From the cell containing the given text, extract its center point as (X, Y) coordinate. 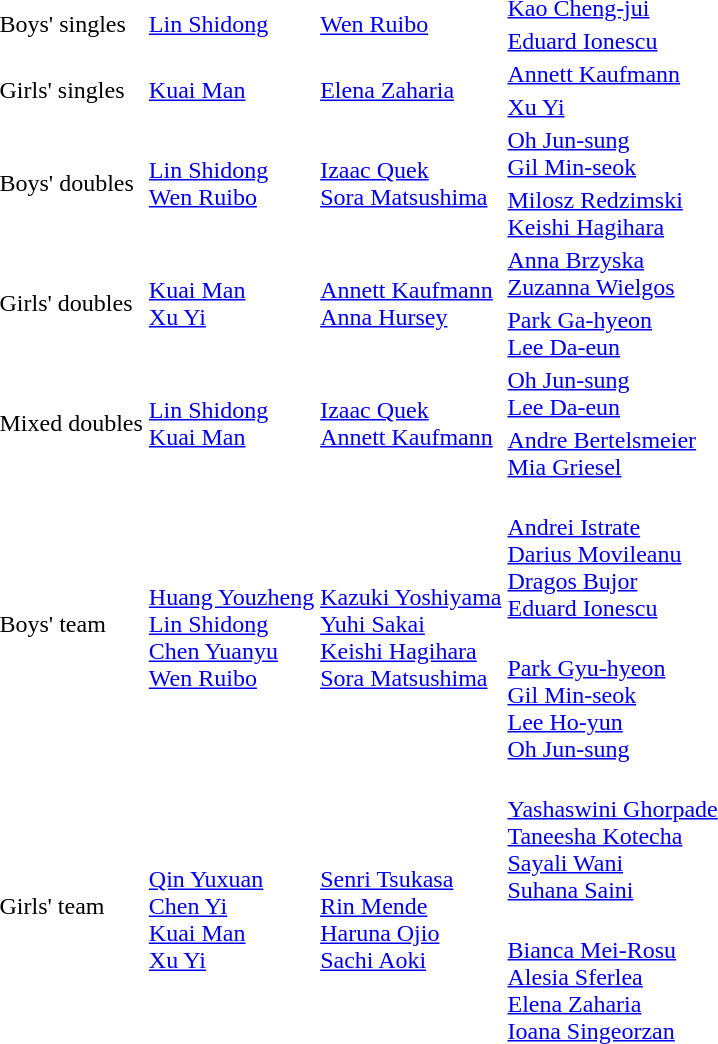
Kuai Man Xu Yi (231, 304)
Elena Zaharia (411, 90)
Lin Shidong Wen Ruibo (231, 184)
Izaac Quek Annett Kaufmann (411, 424)
Lin Shidong Kuai Man (231, 424)
Izaac Quek Sora Matsushima (411, 184)
Kazuki YoshiyamaYuhi SakaiKeishi HagiharaSora Matsushima (411, 624)
Annett Kaufmann Anna Hursey (411, 304)
Huang YouzhengLin ShidongChen YuanyuWen Ruibo (231, 624)
Kuai Man (231, 90)
